Detect which cell encompasses the target text, then output its (x, y) center coordinate. 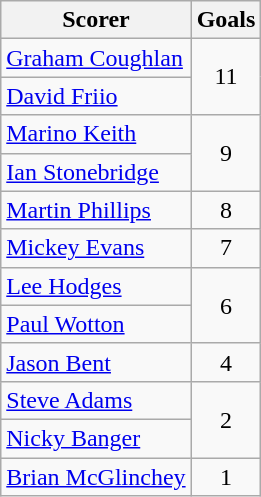
Paul Wotton (96, 324)
Scorer (96, 20)
Steve Adams (96, 400)
4 (226, 362)
1 (226, 477)
9 (226, 153)
Ian Stonebridge (96, 172)
2 (226, 419)
8 (226, 210)
Nicky Banger (96, 438)
Brian McGlinchey (96, 477)
Marino Keith (96, 134)
11 (226, 77)
7 (226, 248)
Mickey Evans (96, 248)
Jason Bent (96, 362)
6 (226, 305)
Graham Coughlan (96, 58)
Goals (226, 20)
Martin Phillips (96, 210)
David Friio (96, 96)
Lee Hodges (96, 286)
